Return [x, y] of the center of cell containing provided text 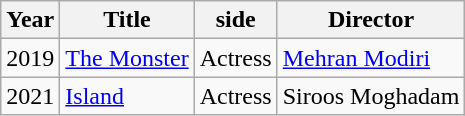
Year [30, 20]
side [236, 20]
The Monster [127, 58]
Director [371, 20]
2019 [30, 58]
Island [127, 96]
Title [127, 20]
Mehran Modiri [371, 58]
Siroos Moghadam [371, 96]
2021 [30, 96]
